Pinpoint the cell where the given text exists, returning its [x, y] midpoint coordinate. 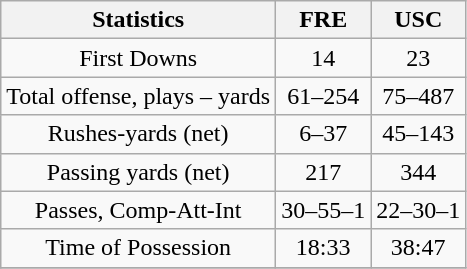
Passing yards (net) [138, 172]
22–30–1 [418, 210]
Total offense, plays – yards [138, 96]
6–37 [324, 134]
45–143 [418, 134]
38:47 [418, 248]
USC [418, 20]
First Downs [138, 58]
30–55–1 [324, 210]
217 [324, 172]
Passes, Comp-Att-Int [138, 210]
75–487 [418, 96]
FRE [324, 20]
Time of Possession [138, 248]
23 [418, 58]
Rushes-yards (net) [138, 134]
344 [418, 172]
14 [324, 58]
61–254 [324, 96]
18:33 [324, 248]
Statistics [138, 20]
